Capture the cell that displays the provided text and extract its (x, y) central coordinate. 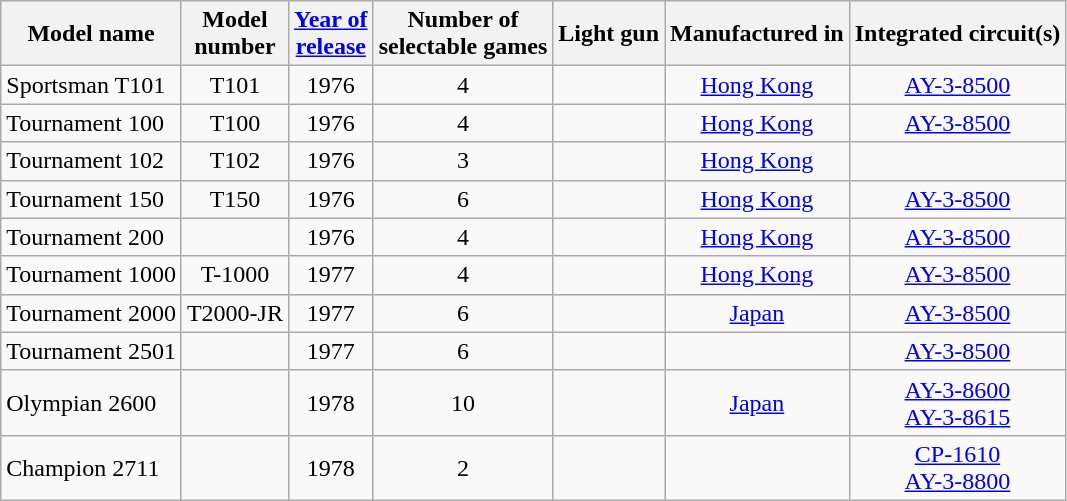
3 (463, 161)
T102 (234, 161)
Sportsman T101 (92, 85)
T100 (234, 123)
T2000-JR (234, 313)
Tournament 2501 (92, 351)
2 (463, 468)
Tournament 100 (92, 123)
T-1000 (234, 275)
Light gun (609, 34)
Tournament 150 (92, 199)
Integrated circuit(s) (958, 34)
T101 (234, 85)
Tournament 2000 (92, 313)
Number ofselectable games (463, 34)
CP-1610 AY-3-8800 (958, 468)
Champion 2711 (92, 468)
Tournament 200 (92, 237)
Year ofrelease (330, 34)
AY-3-8600AY-3-8615 (958, 402)
Tournament 102 (92, 161)
T150 (234, 199)
10 (463, 402)
Tournament 1000 (92, 275)
Manufactured in (758, 34)
Modelnumber (234, 34)
Olympian 2600 (92, 402)
Model name (92, 34)
